For the text-containing cell, return its midpoint in (x, y) coordinate format. 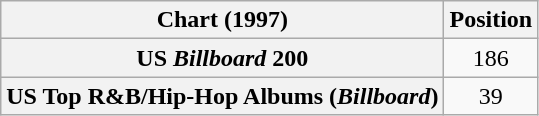
US Billboard 200 (222, 58)
186 (491, 58)
Position (491, 20)
US Top R&B/Hip-Hop Albums (Billboard) (222, 96)
39 (491, 96)
Chart (1997) (222, 20)
